Identify which cell holds the provided text, then report its (x, y) central coordinate. 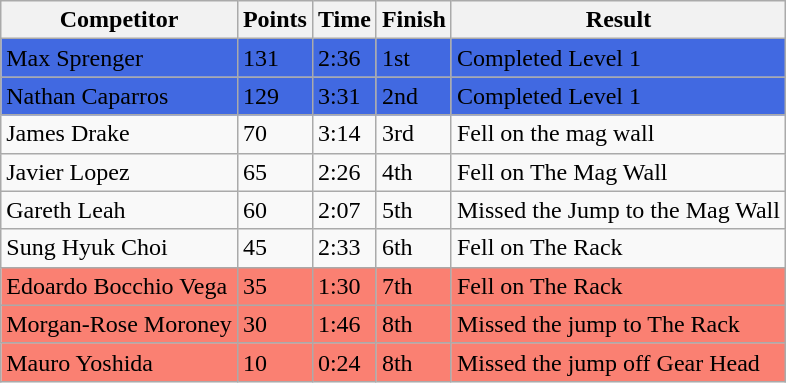
Fell on the mag wall (618, 134)
Max Sprenger (120, 58)
1:30 (344, 286)
Finish (414, 20)
Edoardo Bocchio Vega (120, 286)
6th (414, 248)
131 (274, 58)
2:36 (344, 58)
65 (274, 172)
5th (414, 210)
Morgan-Rose Moroney (120, 324)
Javier Lopez (120, 172)
Missed the jump off Gear Head (618, 362)
Points (274, 20)
Missed the Jump to the Mag Wall (618, 210)
Nathan Caparros (120, 96)
70 (274, 134)
James Drake (120, 134)
1st (414, 58)
45 (274, 248)
Sung Hyuk Choi (120, 248)
3:31 (344, 96)
Time (344, 20)
2nd (414, 96)
0:24 (344, 362)
2:26 (344, 172)
129 (274, 96)
Fell on The Mag Wall (618, 172)
60 (274, 210)
35 (274, 286)
Gareth Leah (120, 210)
Mauro Yoshida (120, 362)
30 (274, 324)
3rd (414, 134)
4th (414, 172)
Competitor (120, 20)
10 (274, 362)
1:46 (344, 324)
Missed the jump to The Rack (618, 324)
2:33 (344, 248)
2:07 (344, 210)
7th (414, 286)
Result (618, 20)
3:14 (344, 134)
